Provide the (x, y) coordinate of the cell's center where the given text is located.  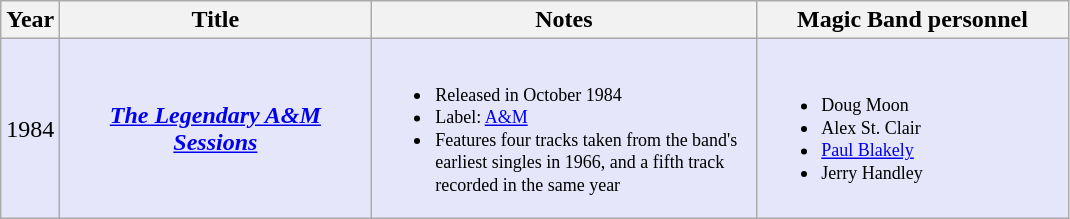
Doug MoonAlex St. ClairPaul BlakelyJerry Handley (912, 129)
Title (216, 20)
Magic Band personnel (912, 20)
1984 (30, 129)
Notes (564, 20)
The Legendary A&M Sessions (216, 129)
Released in October 1984Label: A&MFeatures four tracks taken from the band's earliest singles in 1966, and a fifth track recorded in the same year (564, 129)
Year (30, 20)
